Locate the cell with the specified text and output its [x, y] center coordinate. 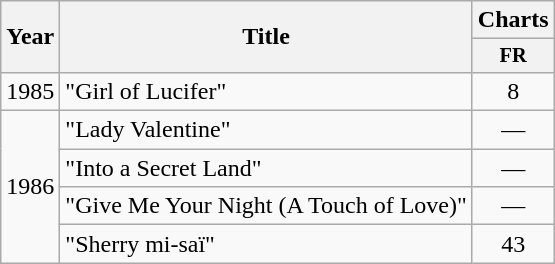
"Girl of Lucifer" [266, 91]
1986 [30, 187]
Year [30, 37]
43 [513, 244]
1985 [30, 91]
Title [266, 37]
8 [513, 91]
Charts [513, 20]
FR [513, 56]
"Give Me Your Night (A Touch of Love)" [266, 206]
"Lady Valentine" [266, 130]
"Sherry mi-saï" [266, 244]
"Into a Secret Land" [266, 168]
